Return the [X, Y] coordinate for the center point of the cell that contains the specified text.  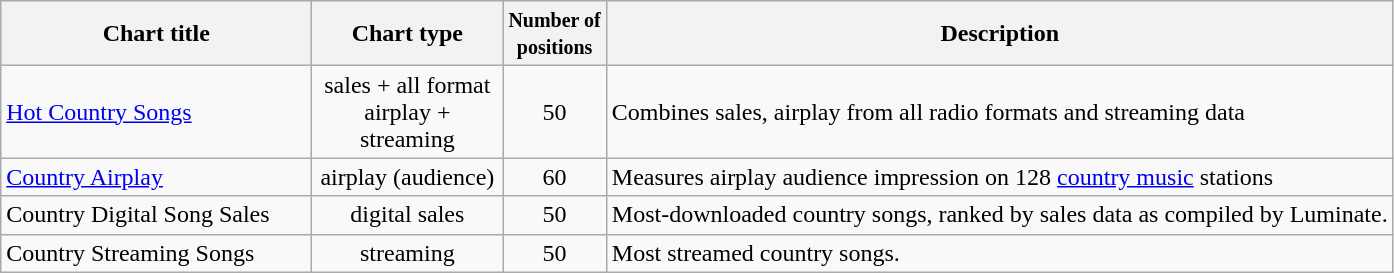
Chart title [156, 34]
sales + all format airplay + streaming [408, 112]
Number ofpositions [554, 34]
streaming [408, 253]
airplay (audience) [408, 177]
Most streamed country songs. [1000, 253]
digital sales [408, 215]
Country Digital Song Sales [156, 215]
Country Streaming Songs [156, 253]
Measures airplay audience impression on 128 country music stations [1000, 177]
Chart type [408, 34]
60 [554, 177]
Description [1000, 34]
Combines sales, airplay from all radio formats and streaming data [1000, 112]
Country Airplay [156, 177]
Hot Country Songs [156, 112]
Most-downloaded country songs, ranked by sales data as compiled by Luminate. [1000, 215]
